Detect which cell encompasses the target text, then output its [x, y] center coordinate. 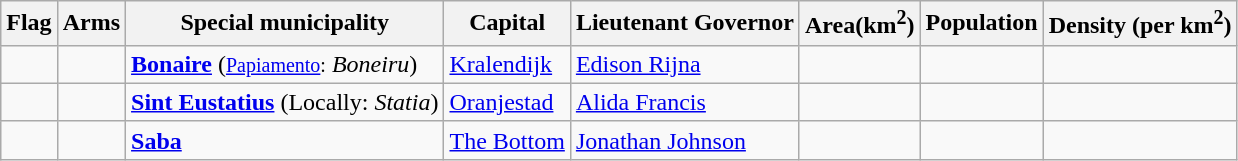
Density (per km2) [1140, 24]
Capital [507, 24]
Arms [91, 24]
Population [982, 24]
Special municipality [285, 24]
Saba [285, 140]
Jonathan Johnson [684, 140]
Lieutenant Governor [684, 24]
Alida Francis [684, 102]
Bonaire (Papiamento: Boneiru) [285, 64]
Kralendijk [507, 64]
Oranjestad [507, 102]
The Bottom [507, 140]
Edison Rijna [684, 64]
Flag [29, 24]
Sint Eustatius (Locally: Statia) [285, 102]
Area(km2) [860, 24]
